Extract the (X, Y) coordinate from the center of the cell holding the provided text.  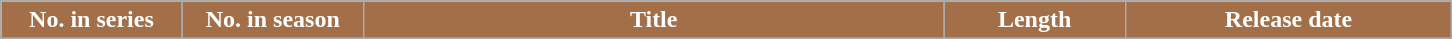
No. in season (272, 20)
Length (1034, 20)
Title (653, 20)
Release date (1288, 20)
No. in series (92, 20)
